Find where the given text appears and provide that cell's center as (X, Y) coordinate. 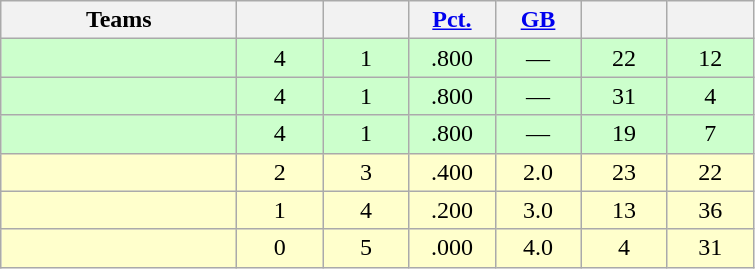
3.0 (538, 210)
GB (538, 20)
13 (624, 210)
5 (366, 248)
.000 (452, 248)
.200 (452, 210)
36 (710, 210)
.400 (452, 172)
12 (710, 58)
7 (710, 134)
19 (624, 134)
Pct. (452, 20)
3 (366, 172)
Teams (119, 20)
23 (624, 172)
4.0 (538, 248)
0 (280, 248)
2.0 (538, 172)
2 (280, 172)
